For the text-containing cell, return its midpoint in [X, Y] coordinate format. 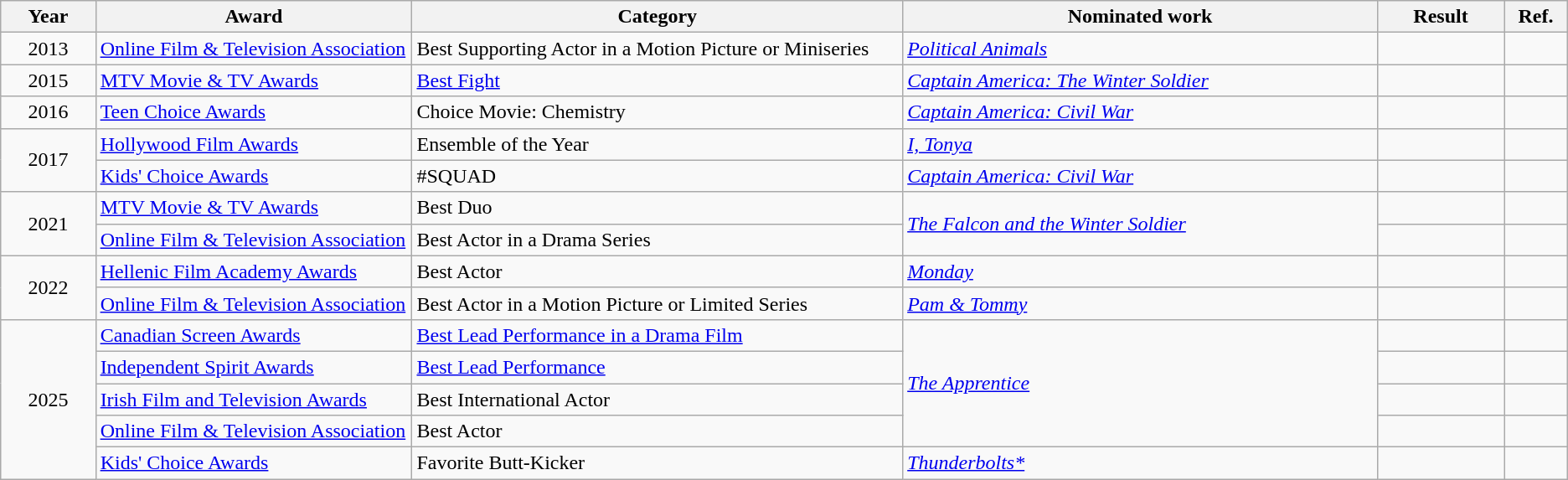
Category [658, 17]
Best Actor in a Drama Series [658, 240]
The Falcon and the Winter Soldier [1141, 224]
2017 [49, 160]
#SQUAD [658, 176]
Irish Film and Television Awards [254, 400]
Choice Movie: Chemistry [658, 112]
Favorite Butt-Kicker [658, 463]
Best Supporting Actor in a Motion Picture or Miniseries [658, 49]
Best Lead Performance [658, 367]
Thunderbolts* [1141, 463]
I, Tonya [1141, 144]
2021 [49, 224]
Captain America: The Winter Soldier [1141, 80]
Best Fight [658, 80]
The Apprentice [1141, 383]
Result [1441, 17]
Best Actor in a Motion Picture or Limited Series [658, 303]
Hollywood Film Awards [254, 144]
Award [254, 17]
Ref. [1536, 17]
Ensemble of the Year [658, 144]
2015 [49, 80]
2016 [49, 112]
Monday [1141, 271]
Political Animals [1141, 49]
Canadian Screen Awards [254, 335]
Teen Choice Awards [254, 112]
2025 [49, 399]
Independent Spirit Awards [254, 367]
2022 [49, 287]
2013 [49, 49]
Pam & Tommy [1141, 303]
Best Duo [658, 208]
Best International Actor [658, 400]
Best Lead Performance in a Drama Film [658, 335]
Nominated work [1141, 17]
Year [49, 17]
Hellenic Film Academy Awards [254, 271]
